Capture the cell that displays the provided text and extract its [X, Y] central coordinate. 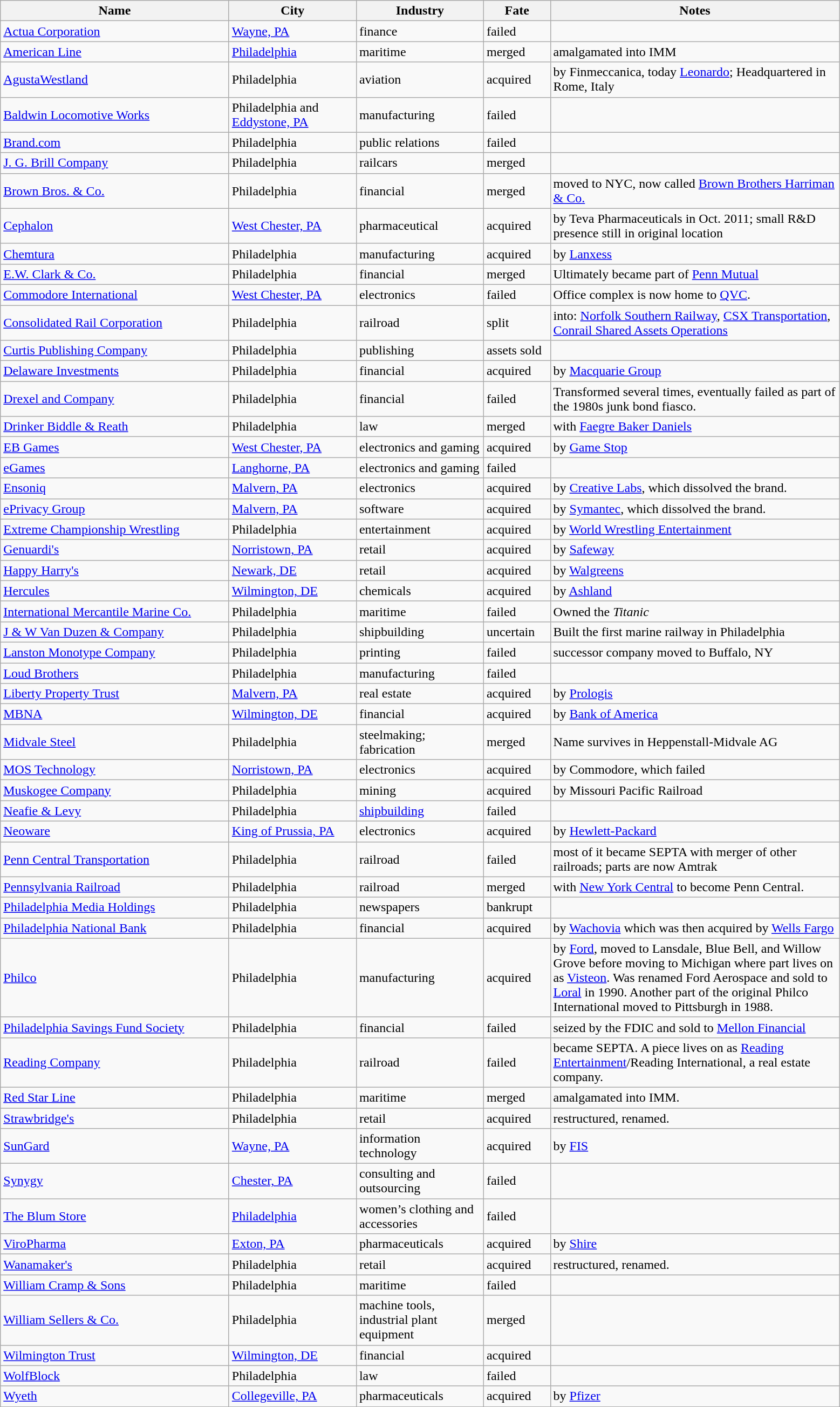
Delaware Investments [115, 371]
Name [115, 11]
Philadelphia Savings Fund Society [115, 1027]
into: Norfolk Southern Railway, CSX Transportation, Conrail Shared Assets Operations [695, 323]
moved to NYC, now called Brown Brothers Harriman & Co. [695, 191]
Happy Harry's [115, 570]
Red Star Line [115, 1097]
Industry [420, 11]
by Symantec, which dissolved the brand. [695, 509]
with Faegre Baker Daniels [695, 427]
Ultimately became part of Penn Mutual [695, 274]
Wanamaker's [115, 1265]
seized by the FDIC and sold to Mellon Financial [695, 1027]
Newark, DE [292, 570]
Philadelphia National Bank [115, 928]
Penn Central Transportation [115, 859]
Langhorne, PA [292, 468]
William Sellers & Co. [115, 1320]
ePrivacy Group [115, 509]
consulting and outsourcing [420, 1181]
by Hewlett-Packard [695, 831]
J & W Van Duzen & Company [115, 632]
pharmaceutical [420, 226]
Brown Bros. & Co. [115, 191]
Baldwin Locomotive Works [115, 114]
women’s clothing and accessories [420, 1216]
Cephalon [115, 226]
by Prologis [695, 694]
most of it became SEPTA with merger of other railroads; parts are now Amtrak [695, 859]
Collegeville, PA [292, 1396]
King of Prussia, PA [292, 831]
E.W. Clark & Co. [115, 274]
railcars [420, 163]
by Walgreens [695, 570]
by Creative Labs, which dissolved the brand. [695, 488]
Philadelphia Media Holdings [115, 907]
Pennsylvania Railroad [115, 887]
Liberty Property Trust [115, 694]
Drinker Biddle & Reath [115, 427]
eGames [115, 468]
uncertain [517, 632]
Actua Corporation [115, 31]
Philco [115, 978]
American Line [115, 52]
Name survives in Heppenstall-Midvale AG [695, 742]
Owned the Titanic [695, 611]
Drexel and Company [115, 399]
Extreme Championship Wrestling [115, 529]
MOS Technology [115, 770]
public relations [420, 142]
Built the first marine railway in Philadelphia [695, 632]
Reading Company [115, 1062]
Genuardi's [115, 550]
machine tools, industrial plant equipment [420, 1320]
aviation [420, 80]
Chester, PA [292, 1181]
J. G. Brill Company [115, 163]
SunGard [115, 1146]
WolfBlock [115, 1376]
Office complex is now home to QVC. [695, 295]
Consolidated Rail Corporation [115, 323]
Hercules [115, 591]
by Game Stop [695, 447]
Notes [695, 11]
William Cramp & Sons [115, 1285]
Transformed several times, eventually failed as part of the 1980s junk bond fiasco. [695, 399]
by Pfizer [695, 1396]
Wilmington Trust [115, 1355]
real estate [420, 694]
software [420, 509]
by Lanxess [695, 254]
City [292, 11]
Midvale Steel [115, 742]
steelmaking; fabrication [420, 742]
by Ashland [695, 591]
Philadelphia and Eddystone, PA [292, 114]
by Safeway [695, 550]
Loud Brothers [115, 673]
Neafie & Levy [115, 811]
with New York Central to become Penn Central. [695, 887]
entertainment [420, 529]
Lanston Monotype Company [115, 652]
Chemtura [115, 254]
by Wachovia which was then acquired by Wells Fargo [695, 928]
Wyeth [115, 1396]
Brand.com [115, 142]
EB Games [115, 447]
became SEPTA. A piece lives on as Reading Entertainment/Reading International, a real estate company. [695, 1062]
by World Wrestling Entertainment [695, 529]
Muskogee Company [115, 790]
AgustaWestland [115, 80]
Commodore International [115, 295]
split [517, 323]
by Missouri Pacific Railroad [695, 790]
assets sold [517, 351]
The Blum Store [115, 1216]
MBNA [115, 714]
information technology [420, 1146]
Exton, PA [292, 1244]
amalgamated into IMM. [695, 1097]
by FIS [695, 1146]
by Teva Pharmaceuticals in Oct. 2011; small R&D presence still in original location [695, 226]
by Macquarie Group [695, 371]
ViroPharma [115, 1244]
finance [420, 31]
Fate [517, 11]
publishing [420, 351]
newspapers [420, 907]
Strawbridge's [115, 1118]
Synygy [115, 1181]
amalgamated into IMM [695, 52]
successor company moved to Buffalo, NY [695, 652]
by Finmeccanica, today Leonardo; Headquartered in Rome, Italy [695, 80]
by Commodore, which failed [695, 770]
bankrupt [517, 907]
International Mercantile Marine Co. [115, 611]
printing [420, 652]
by Shire [695, 1244]
Neoware [115, 831]
chemicals [420, 591]
Curtis Publishing Company [115, 351]
mining [420, 790]
by Bank of America [695, 714]
Ensoniq [115, 488]
